Search for the cell housing the specified text and yield its (X, Y) center coordinate. 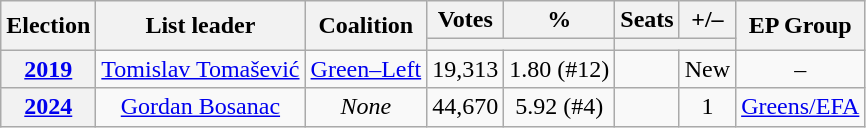
Gordan Bosanac (200, 107)
44,670 (466, 107)
Seats (647, 20)
New (707, 69)
+/– (707, 20)
Election (48, 26)
EP Group (800, 26)
5.92 (#4) (560, 107)
Votes (466, 20)
List leader (200, 26)
– (800, 69)
19,313 (466, 69)
Tomislav Tomašević (200, 69)
None (366, 107)
2024 (48, 107)
Green–Left (366, 69)
% (560, 20)
1 (707, 107)
1.80 (#12) (560, 69)
Greens/EFA (800, 107)
2019 (48, 69)
Coalition (366, 26)
